Capture the cell that displays the provided text and extract its [X, Y] central coordinate. 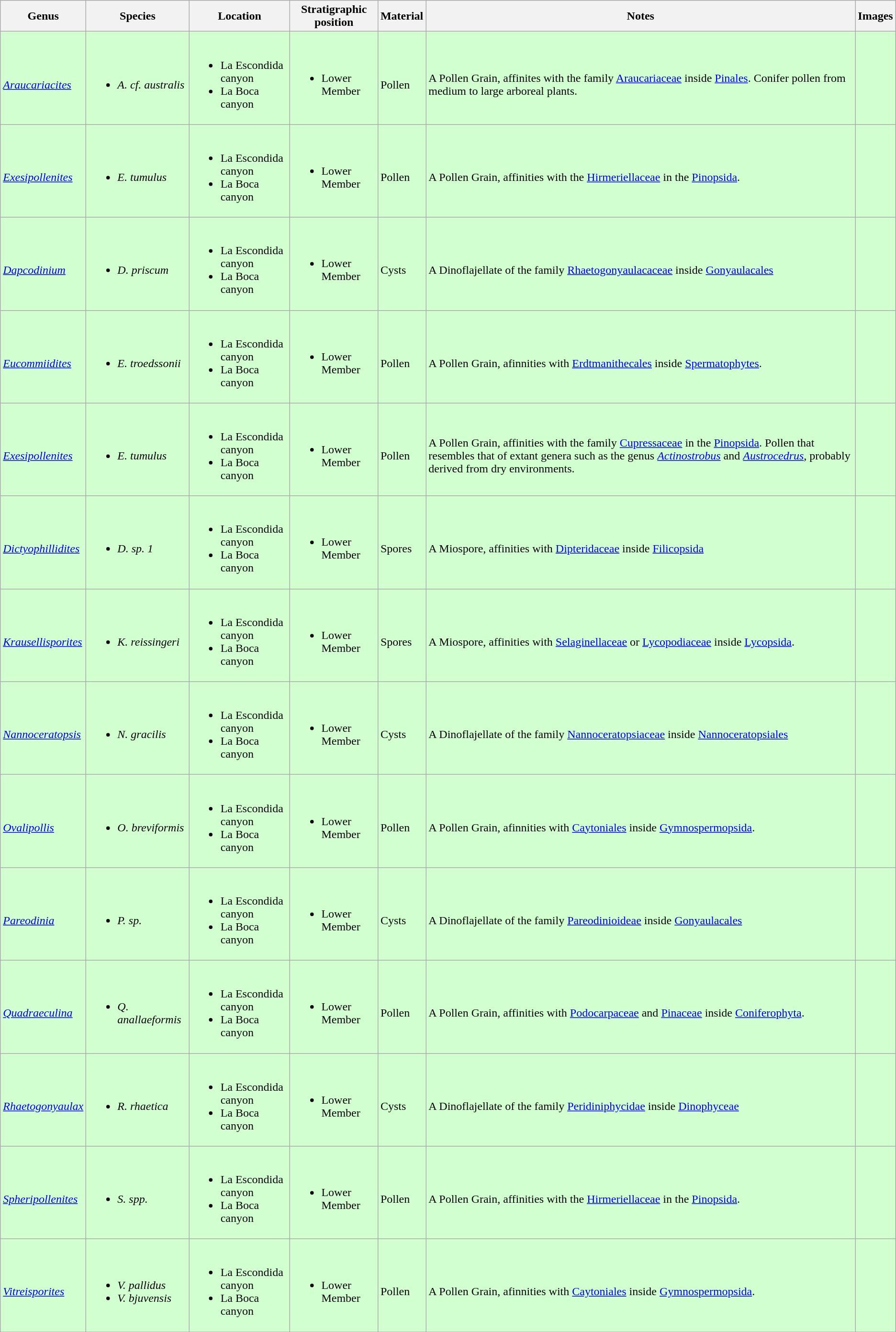
Pareodinia [43, 914]
K. reissingeri [138, 635]
Araucariacites [43, 78]
O. breviformis [138, 821]
A Dinoflajellate of the family Pareodinioideae inside Gonyaulacales [640, 914]
Quadraeculina [43, 1007]
P. sp. [138, 914]
Dictyophillidites [43, 542]
V. pallidusV. bjuvensis [138, 1286]
A. cf. australis [138, 78]
Rhaetogonyaulax [43, 1099]
A Dinoflajellate of the family Rhaetogonyaulacaceae inside Gonyaulacales [640, 264]
Q. anallaeformis [138, 1007]
Dapcodinium [43, 264]
Krausellisporites [43, 635]
R. rhaetica [138, 1099]
E. troedssonii [138, 357]
Material [402, 16]
Images [875, 16]
Stratigraphic position [334, 16]
A Dinoflajellate of the family Nannoceratopsiaceae inside Nannoceratopsiales [640, 728]
Ovalipollis [43, 821]
A Pollen Grain, afinnities with Erdtmanithecales inside Spermatophytes. [640, 357]
Eucommiidites [43, 357]
Spheripollenites [43, 1193]
Species [138, 16]
A Miospore, affinities with Selaginellaceae or Lycopodiaceae inside Lycopsida. [640, 635]
A Pollen Grain, affinities with Podocarpaceae and Pinaceae inside Coniferophyta. [640, 1007]
S. spp. [138, 1193]
D. sp. 1 [138, 542]
D. priscum [138, 264]
Vitreisporites [43, 1286]
Notes [640, 16]
N. gracilis [138, 728]
Location [239, 16]
A Pollen Grain, affinites with the family Araucariaceae inside Pinales. Conifer pollen from medium to large arboreal plants. [640, 78]
Nannoceratopsis [43, 728]
A Miospore, affinities with Dipteridaceae inside Filicopsida [640, 542]
Genus [43, 16]
A Dinoflajellate of the family Peridiniphycidae inside Dinophyceae [640, 1099]
